Search for the cell housing the specified text and yield its (x, y) center coordinate. 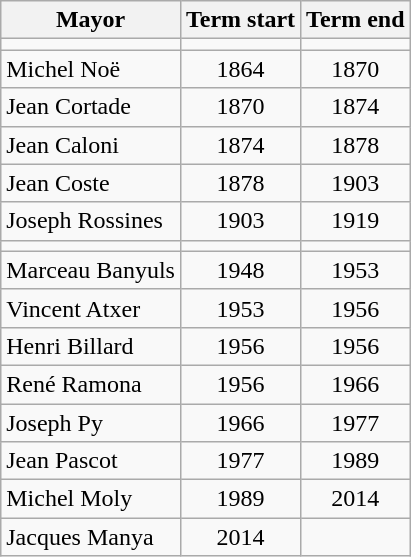
Michel Noë (91, 69)
Jean Coste (91, 183)
1948 (240, 270)
1864 (240, 69)
Jacques Manya (91, 537)
Henri Billard (91, 346)
Joseph Rossines (91, 221)
Michel Moly (91, 499)
Term end (356, 20)
Vincent Atxer (91, 308)
Jean Cortade (91, 107)
Jean Caloni (91, 145)
1919 (356, 221)
Term start (240, 20)
René Ramona (91, 384)
Marceau Banyuls (91, 270)
Mayor (91, 20)
Jean Pascot (91, 461)
Joseph Py (91, 423)
